Identify which cell holds the provided text, then report its [x, y] central coordinate. 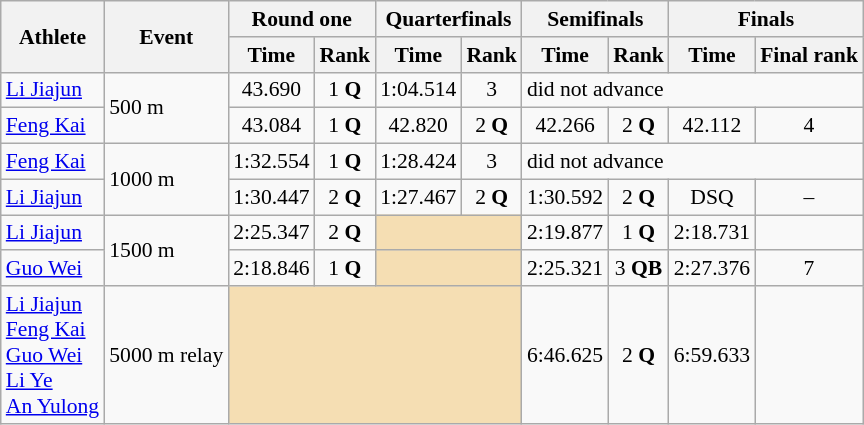
1:30.592 [565, 197]
2:25.321 [565, 269]
2:25.347 [271, 233]
Event [166, 36]
6:59.633 [712, 355]
Final rank [809, 55]
7 [809, 269]
Guo Wei [52, 269]
2:18.846 [271, 269]
1:30.447 [271, 197]
2:19.877 [565, 233]
1:32.554 [271, 162]
42.266 [565, 126]
Li JiajunFeng KaiGuo WeiLi YeAn Yulong [52, 355]
500 m [166, 108]
Round one [302, 19]
1:27.467 [418, 197]
4 [809, 126]
– [809, 197]
1:28.424 [418, 162]
Quarterfinals [448, 19]
2:18.731 [712, 233]
5000 m relay [166, 355]
43.084 [271, 126]
3 QB [638, 269]
Finals [766, 19]
Semifinals [596, 19]
Athlete [52, 36]
1500 m [166, 250]
43.690 [271, 90]
DSQ [712, 197]
2:27.376 [712, 269]
6:46.625 [565, 355]
42.820 [418, 126]
1:04.514 [418, 90]
42.112 [712, 126]
1000 m [166, 180]
